Provide the [X, Y] coordinate of the cell's center where the given text is located.  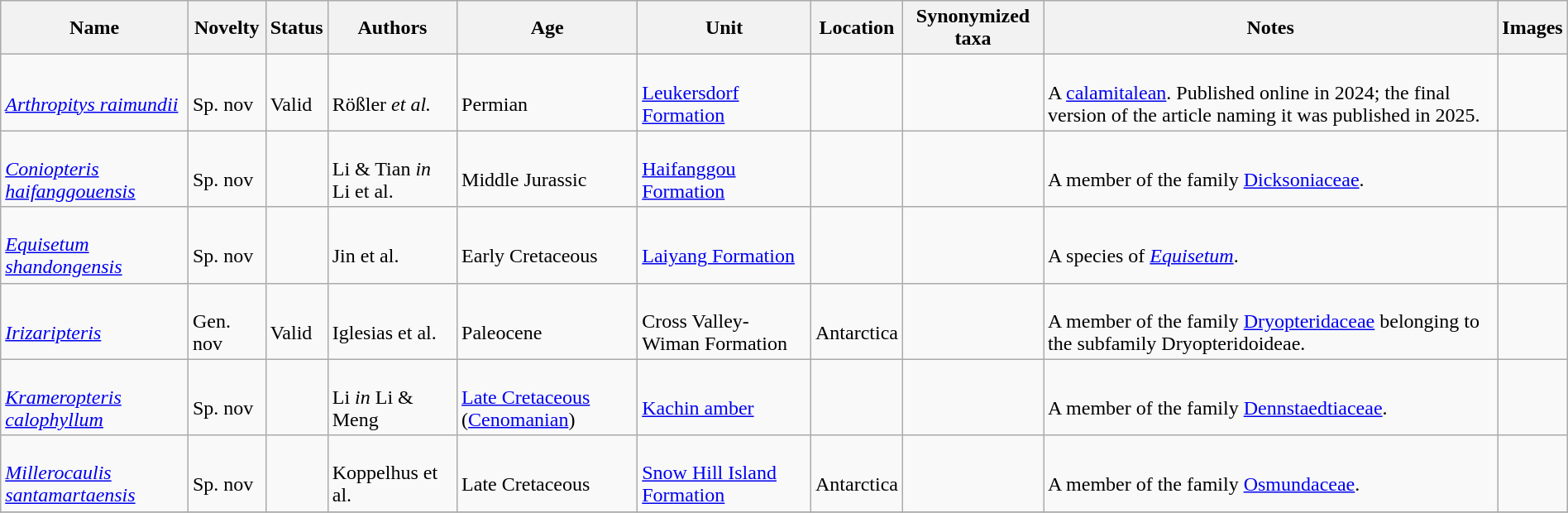
Rößler et al. [392, 93]
Krameropteris calophyllum [94, 397]
Equisetum shandongensis [94, 245]
Early Cretaceous [547, 245]
Status [296, 28]
Notes [1270, 28]
Kachin amber [724, 397]
Leukersdorf Formation [724, 93]
Irizaripteris [94, 321]
Name [94, 28]
Novelty [227, 28]
Authors [392, 28]
Li in Li & Meng [392, 397]
Haifanggou Formation [724, 169]
A member of the family Osmundaceae. [1270, 473]
Arthropitys raimundii [94, 93]
Jin et al. [392, 245]
Laiyang Formation [724, 245]
Age [547, 28]
Coniopteris haifanggouensis [94, 169]
Snow Hill Island Formation [724, 473]
Unit [724, 28]
Paleocene [547, 321]
A member of the family Dryopteridaceae belonging to the subfamily Dryopteridoideae. [1270, 321]
Gen. nov [227, 321]
Li & Tian in Li et al. [392, 169]
Koppelhus et al. [392, 473]
A member of the family Dicksoniaceae. [1270, 169]
A member of the family Dennstaedtiaceae. [1270, 397]
A species of Equisetum. [1270, 245]
Synonymized taxa [973, 28]
Late Cretaceous (Cenomanian) [547, 397]
Images [1532, 28]
Location [857, 28]
Permian [547, 93]
Late Cretaceous [547, 473]
Millerocaulis santamartaensis [94, 473]
A calamitalean. Published online in 2024; the final version of the article naming it was published in 2025. [1270, 93]
Middle Jurassic [547, 169]
Iglesias et al. [392, 321]
Cross Valley-Wiman Formation [724, 321]
